Capture the cell that displays the provided text and extract its [X, Y] central coordinate. 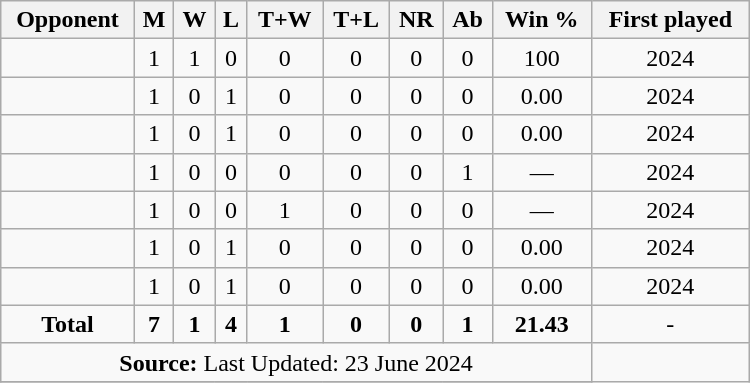
7 [154, 324]
NR [416, 20]
Win % [542, 20]
21.43 [542, 324]
- [670, 324]
M [154, 20]
T+L [356, 20]
Source: Last Updated: 23 June 2024 [296, 362]
First played [670, 20]
T+W [285, 20]
100 [542, 58]
W [194, 20]
4 [231, 324]
Opponent [68, 20]
Total [68, 324]
L [231, 20]
Ab [468, 20]
